Return the (X, Y) coordinate for the center point of the cell that contains the specified text.  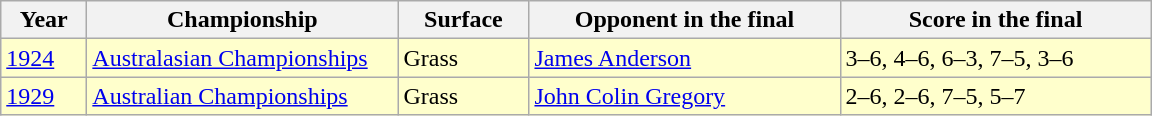
John Colin Gregory (684, 96)
Surface (464, 20)
1929 (44, 96)
Opponent in the final (684, 20)
James Anderson (684, 58)
Championship (242, 20)
2–6, 2–6, 7–5, 5–7 (996, 96)
Year (44, 20)
1924 (44, 58)
3–6, 4–6, 6–3, 7–5, 3–6 (996, 58)
Score in the final (996, 20)
Australian Championships (242, 96)
Australasian Championships (242, 58)
